For the text-containing cell, return its midpoint in [x, y] coordinate format. 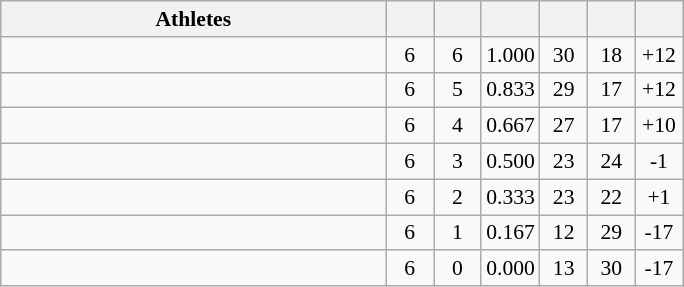
12 [564, 233]
0.667 [510, 126]
2 [458, 197]
27 [564, 126]
0.833 [510, 90]
-1 [659, 162]
+1 [659, 197]
13 [564, 269]
0 [458, 269]
1 [458, 233]
0.000 [510, 269]
Athletes [194, 19]
24 [611, 162]
18 [611, 55]
3 [458, 162]
0.333 [510, 197]
+10 [659, 126]
0.500 [510, 162]
1.000 [510, 55]
22 [611, 197]
5 [458, 90]
0.167 [510, 233]
4 [458, 126]
